Provide the (x, y) coordinate of the cell's center where the given text is located.  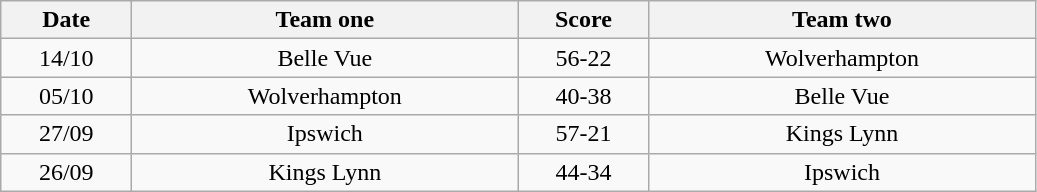
14/10 (66, 58)
26/09 (66, 172)
27/09 (66, 134)
57-21 (584, 134)
Team one (325, 20)
Date (66, 20)
Team two (842, 20)
44-34 (584, 172)
56-22 (584, 58)
40-38 (584, 96)
05/10 (66, 96)
Score (584, 20)
